Search for the cell housing the specified text and yield its [X, Y] center coordinate. 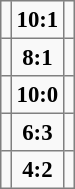
10:1 [37, 20]
6:3 [37, 132]
8:1 [37, 57]
4:2 [37, 170]
10:0 [37, 95]
